Scan for the cell matching the given text and deliver its [X, Y] coordinate at center. 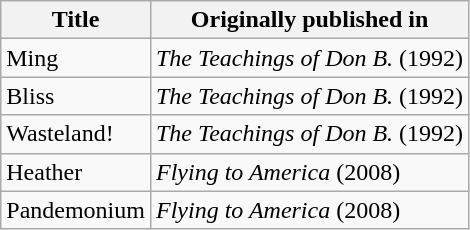
Title [76, 20]
Pandemonium [76, 210]
Originally published in [309, 20]
Heather [76, 172]
Wasteland! [76, 134]
Bliss [76, 96]
Ming [76, 58]
